Output the (x, y) coordinate of the center of the cell containing the given text.  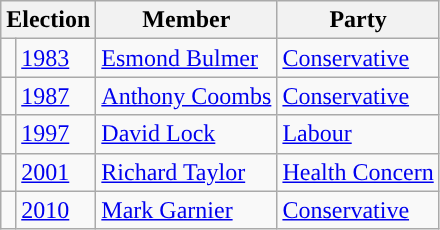
2010 (56, 210)
Anthony Coombs (186, 96)
1983 (56, 58)
1987 (56, 96)
Member (186, 20)
Mark Garnier (186, 210)
David Lock (186, 134)
Esmond Bulmer (186, 58)
1997 (56, 134)
Labour (358, 134)
Election (48, 20)
Party (358, 20)
Health Concern (358, 172)
Richard Taylor (186, 172)
2001 (56, 172)
